Scan for the cell matching the given text and deliver its (x, y) coordinate at center. 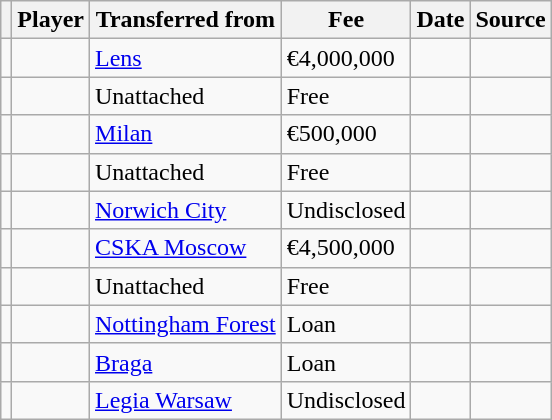
€4,500,000 (346, 248)
Source (510, 20)
Fee (346, 20)
Milan (186, 134)
Braga (186, 362)
Transferred from (186, 20)
Norwich City (186, 210)
CSKA Moscow (186, 248)
Date (440, 20)
Legia Warsaw (186, 400)
€4,000,000 (346, 58)
€500,000 (346, 134)
Lens (186, 58)
Nottingham Forest (186, 324)
Player (51, 20)
